Pinpoint the cell where the given text exists, returning its (x, y) midpoint coordinate. 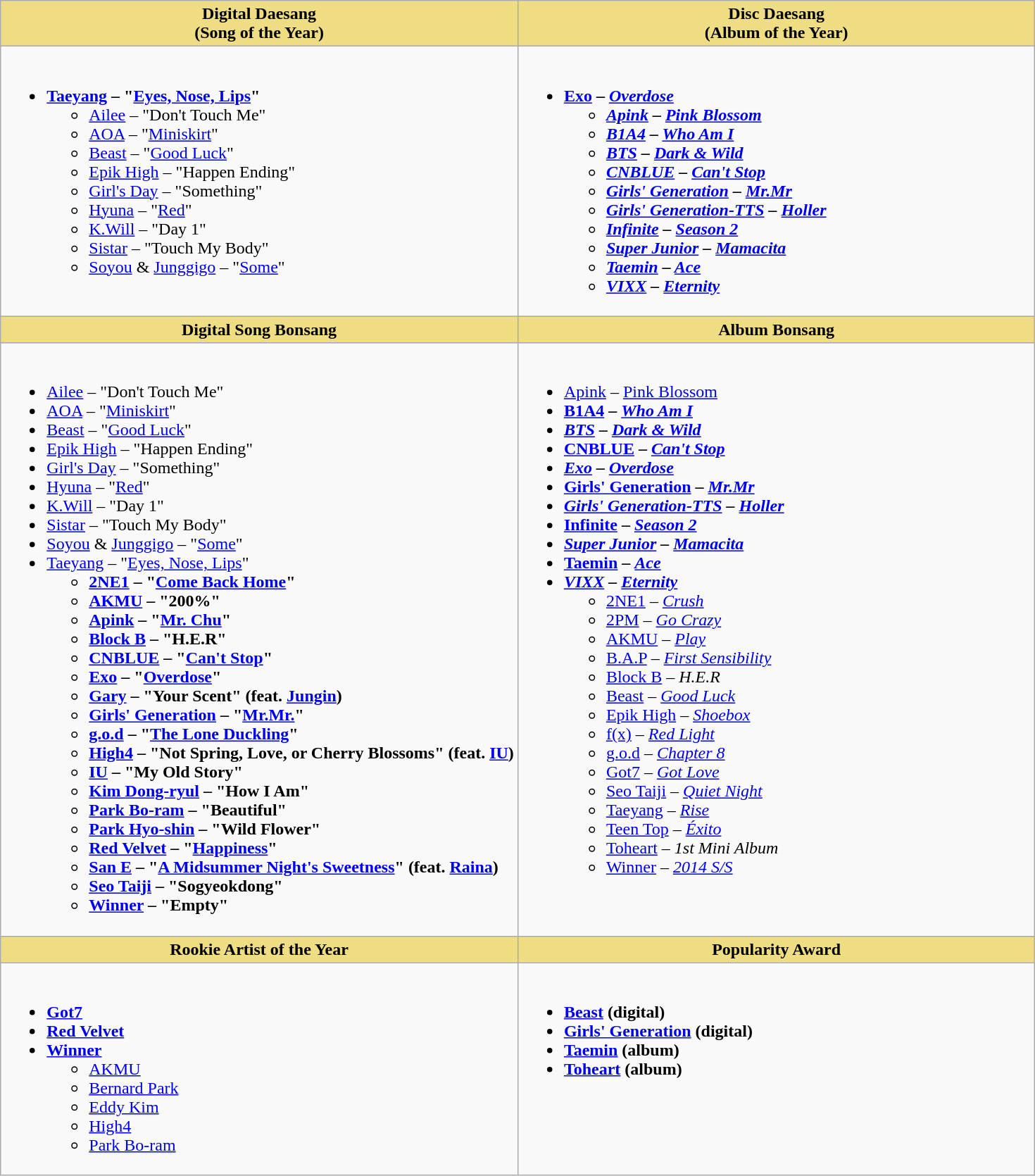
Disc Daesang(Album of the Year) (776, 24)
Digital Daesang(Song of the Year) (259, 24)
Digital Song Bonsang (259, 330)
Got7Red VelvetWinnerAKMUBernard ParkEddy KimHigh4Park Bo-ram (259, 1069)
Beast (digital)Girls' Generation (digital)Taemin (album)Toheart (album) (776, 1069)
Album Bonsang (776, 330)
Rookie Artist of the Year (259, 949)
Popularity Award (776, 949)
